Pinpoint the cell where the given text exists, returning its (X, Y) midpoint coordinate. 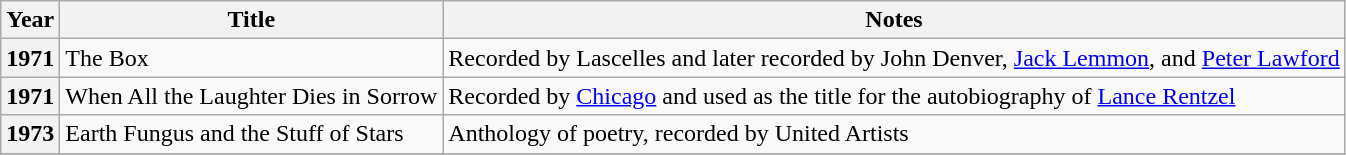
Recorded by Chicago and used as the title for the autobiography of Lance Rentzel (894, 96)
When All the Laughter Dies in Sorrow (252, 96)
1973 (30, 134)
Recorded by Lascelles and later recorded by John Denver, Jack Lemmon, and Peter Lawford (894, 58)
The Box (252, 58)
Earth Fungus and the Stuff of Stars (252, 134)
Anthology of poetry, recorded by United Artists (894, 134)
Year (30, 20)
Title (252, 20)
Notes (894, 20)
